Determine the [x, y] coordinate at the center of the cell enclosing the given text.  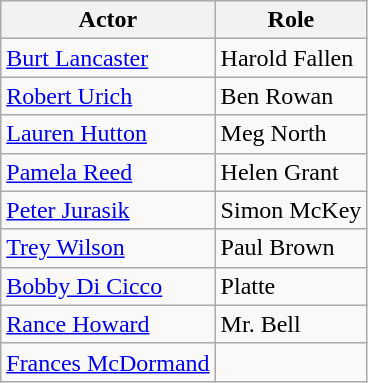
Harold Fallen [291, 58]
Paul Brown [291, 248]
Peter Jurasik [108, 210]
Pamela Reed [108, 172]
Mr. Bell [291, 324]
Actor [108, 20]
Bobby Di Cicco [108, 286]
Platte [291, 286]
Frances McDormand [108, 362]
Lauren Hutton [108, 134]
Meg North [291, 134]
Trey Wilson [108, 248]
Role [291, 20]
Rance Howard [108, 324]
Burt Lancaster [108, 58]
Robert Urich [108, 96]
Simon McKey [291, 210]
Helen Grant [291, 172]
Ben Rowan [291, 96]
